Capture the cell that displays the provided text and extract its [X, Y] central coordinate. 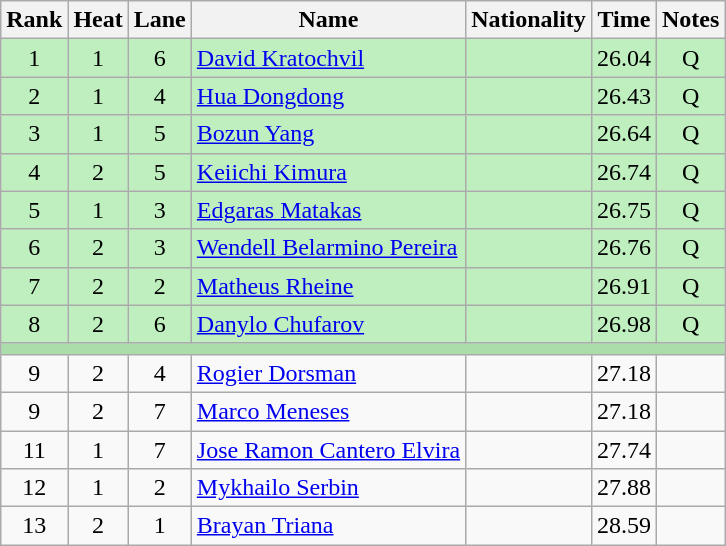
Marco Meneses [328, 411]
26.74 [624, 172]
Wendell Belarmino Pereira [328, 248]
Time [624, 20]
Rogier Dorsman [328, 373]
Nationality [529, 20]
Danylo Chufarov [328, 324]
26.75 [624, 210]
Matheus Rheine [328, 286]
Jose Ramon Cantero Elvira [328, 449]
26.76 [624, 248]
8 [34, 324]
27.88 [624, 488]
27.74 [624, 449]
26.64 [624, 134]
26.91 [624, 286]
26.04 [624, 58]
Mykhailo Serbin [328, 488]
26.98 [624, 324]
Edgaras Matakas [328, 210]
Hua Dongdong [328, 96]
Lane [160, 20]
Name [328, 20]
11 [34, 449]
Keiichi Kimura [328, 172]
Brayan Triana [328, 526]
Bozun Yang [328, 134]
12 [34, 488]
Heat [98, 20]
Notes [690, 20]
David Kratochvil [328, 58]
Rank [34, 20]
26.43 [624, 96]
28.59 [624, 526]
13 [34, 526]
